From the cell containing the given text, extract its center point as (x, y) coordinate. 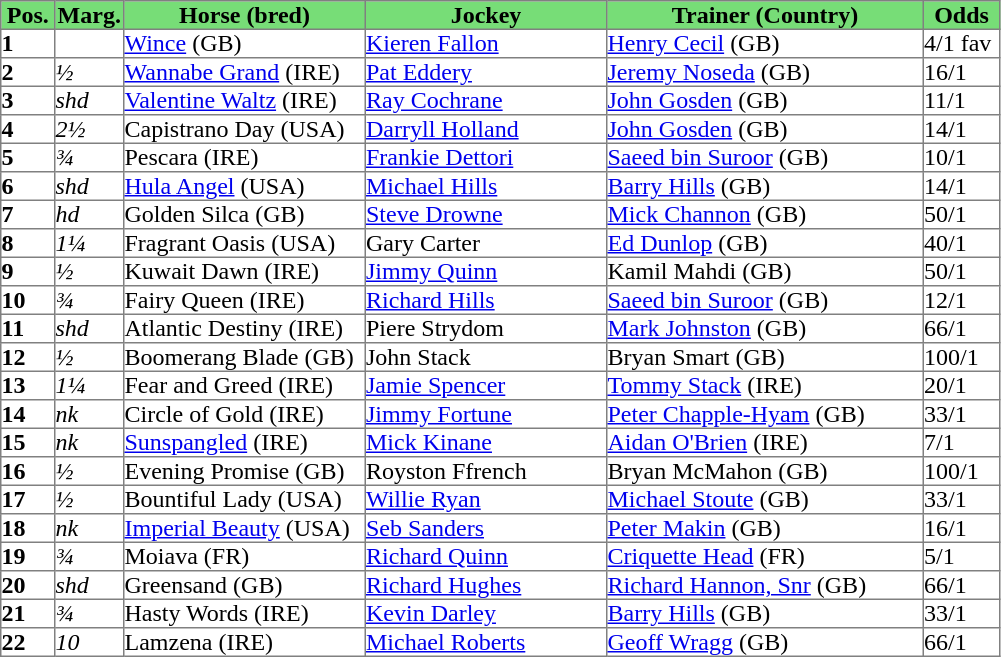
John Stack (486, 357)
20/1 (961, 385)
Odds (961, 15)
Imperial Beauty (USA) (245, 528)
Bountiful Lady (USA) (245, 499)
Bryan McMahon (GB) (765, 471)
Valentine Waltz (IRE) (245, 100)
Evening Promise (GB) (245, 471)
20 (28, 585)
Trainer (Country) (765, 15)
18 (28, 528)
Richard Hughes (486, 585)
Peter Chapple-Hyam (GB) (765, 414)
Henry Cecil (GB) (765, 43)
Ed Dunlop (GB) (765, 243)
Capistrano Day (USA) (245, 129)
Pescara (IRE) (245, 157)
Gary Carter (486, 243)
11/1 (961, 100)
Kevin Darley (486, 613)
9 (28, 271)
12/1 (961, 300)
1 (28, 43)
4/1 fav (961, 43)
15 (28, 442)
Geoff Wragg (GB) (765, 642)
2 (28, 72)
4 (28, 129)
Steve Drowne (486, 214)
Jockey (486, 15)
Kieren Fallon (486, 43)
Mick Kinane (486, 442)
11 (28, 328)
Darryll Holland (486, 129)
12 (28, 357)
Mick Channon (GB) (765, 214)
Piere Strydom (486, 328)
Hula Angel (USA) (245, 186)
8 (28, 243)
Wince (GB) (245, 43)
Sunspangled (IRE) (245, 442)
Royston Ffrench (486, 471)
Tommy Stack (IRE) (765, 385)
Wannabe Grand (IRE) (245, 72)
Circle of Gold (IRE) (245, 414)
Richard Hills (486, 300)
Michael Stoute (GB) (765, 499)
2½ (90, 129)
Jimmy Fortune (486, 414)
17 (28, 499)
Richard Quinn (486, 556)
3 (28, 100)
Fear and Greed (IRE) (245, 385)
Hasty Words (IRE) (245, 613)
Seb Sanders (486, 528)
19 (28, 556)
Pat Eddery (486, 72)
5/1 (961, 556)
10/1 (961, 157)
Michael Hills (486, 186)
Golden Silca (GB) (245, 214)
Moiava (FR) (245, 556)
Lamzena (IRE) (245, 642)
Michael Roberts (486, 642)
Richard Hannon, Snr (GB) (765, 585)
40/1 (961, 243)
14 (28, 414)
7 (28, 214)
Horse (bred) (245, 15)
Kamil Mahdi (GB) (765, 271)
Fragrant Oasis (USA) (245, 243)
Bryan Smart (GB) (765, 357)
Marg. (90, 15)
Ray Cochrane (486, 100)
16 (28, 471)
Peter Makin (GB) (765, 528)
hd (90, 214)
7/1 (961, 442)
Pos. (28, 15)
Jeremy Noseda (GB) (765, 72)
Criquette Head (FR) (765, 556)
Greensand (GB) (245, 585)
Mark Johnston (GB) (765, 328)
Boomerang Blade (GB) (245, 357)
Frankie Dettori (486, 157)
6 (28, 186)
13 (28, 385)
Aidan O'Brien (IRE) (765, 442)
Willie Ryan (486, 499)
Kuwait Dawn (IRE) (245, 271)
Atlantic Destiny (IRE) (245, 328)
5 (28, 157)
22 (28, 642)
Fairy Queen (IRE) (245, 300)
Jimmy Quinn (486, 271)
Jamie Spencer (486, 385)
21 (28, 613)
